Capture the cell that displays the provided text and extract its [X, Y] central coordinate. 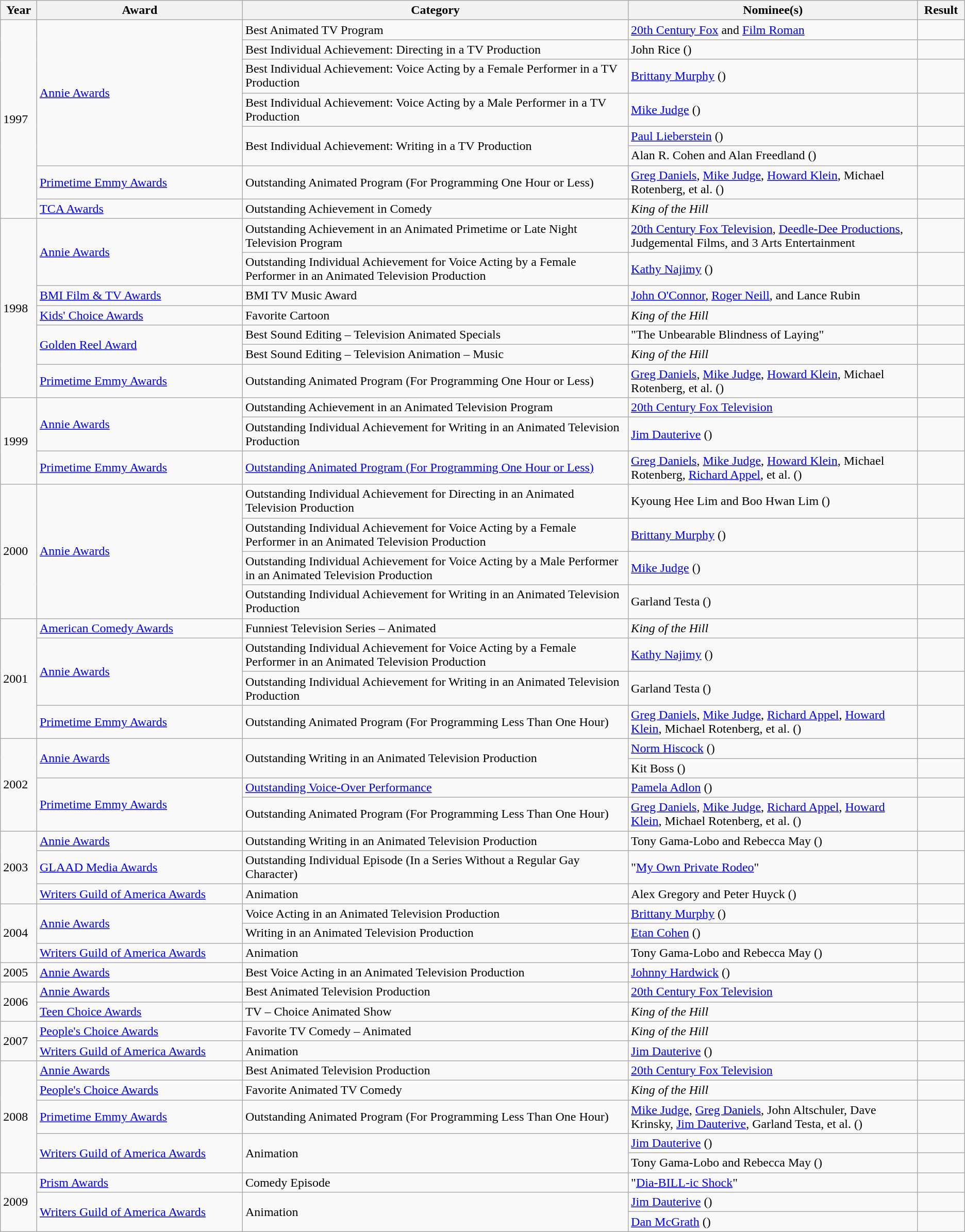
Kids' Choice Awards [139, 315]
Result [941, 10]
Year [19, 10]
Favorite Cartoon [435, 315]
Etan Cohen () [773, 933]
Outstanding Individual Episode (In a Series Without a Regular Gay Character) [435, 868]
Dan McGrath () [773, 1222]
TV – Choice Animated Show [435, 1011]
Award [139, 10]
Norm Hiscock () [773, 748]
Pamela Adlon () [773, 788]
2009 [19, 1202]
Favorite TV Comedy – Animated [435, 1031]
Prism Awards [139, 1183]
2008 [19, 1116]
Best Individual Achievement: Writing in a TV Production [435, 146]
Kyoung Hee Lim and Boo Hwan Lim () [773, 501]
1998 [19, 308]
2005 [19, 972]
Outstanding Voice-Over Performance [435, 788]
2002 [19, 784]
Best Individual Achievement: Directing in a TV Production [435, 49]
"My Own Private Rodeo" [773, 868]
Greg Daniels, Mike Judge, Howard Klein, Michael Rotenberg, Richard Appel, et al. () [773, 468]
Nominee(s) [773, 10]
2000 [19, 551]
Outstanding Individual Achievement for Voice Acting by a Male Performer in an Animated Television Production [435, 568]
Funniest Television Series – Animated [435, 628]
Best Voice Acting in an Animated Television Production [435, 972]
Outstanding Achievement in Comedy [435, 209]
2006 [19, 1002]
Outstanding Achievement in an Animated Television Program [435, 408]
Writing in an Animated Television Production [435, 933]
Best Animated TV Program [435, 30]
2007 [19, 1041]
Golden Reel Award [139, 345]
20th Century Fox Television, Deedle-Dee Productions, Judgemental Films, and 3 Arts Entertainment [773, 235]
GLAAD Media Awards [139, 868]
"The Unbearable Blindness of Laying" [773, 335]
Best Individual Achievement: Voice Acting by a Female Performer in a TV Production [435, 76]
Outstanding Individual Achievement for Directing in an Animated Television Production [435, 501]
American Comedy Awards [139, 628]
Outstanding Achievement in an Animated Primetime or Late Night Television Program [435, 235]
20th Century Fox and Film Roman [773, 30]
BMI Film & TV Awards [139, 295]
Best Sound Editing – Television Animated Specials [435, 335]
Favorite Animated TV Comedy [435, 1090]
John O'Connor, Roger Neill, and Lance Rubin [773, 295]
Best Individual Achievement: Voice Acting by a Male Performer in a TV Production [435, 109]
1999 [19, 441]
Mike Judge, Greg Daniels, John Altschuler, Dave Krinsky, Jim Dauterive, Garland Testa, et al. () [773, 1116]
Johnny Hardwick () [773, 972]
Paul Lieberstein () [773, 136]
TCA Awards [139, 209]
2003 [19, 868]
Kit Boss () [773, 768]
Category [435, 10]
2001 [19, 678]
2004 [19, 933]
Voice Acting in an Animated Television Production [435, 914]
Comedy Episode [435, 1183]
John Rice () [773, 49]
Best Sound Editing – Television Animation – Music [435, 355]
"Dia-BILL-ic Shock" [773, 1183]
1997 [19, 120]
Alan R. Cohen and Alan Freedland () [773, 156]
Alex Gregory and Peter Huyck () [773, 894]
Teen Choice Awards [139, 1011]
BMI TV Music Award [435, 295]
